Locate the cell with the specified text and output its (x, y) center coordinate. 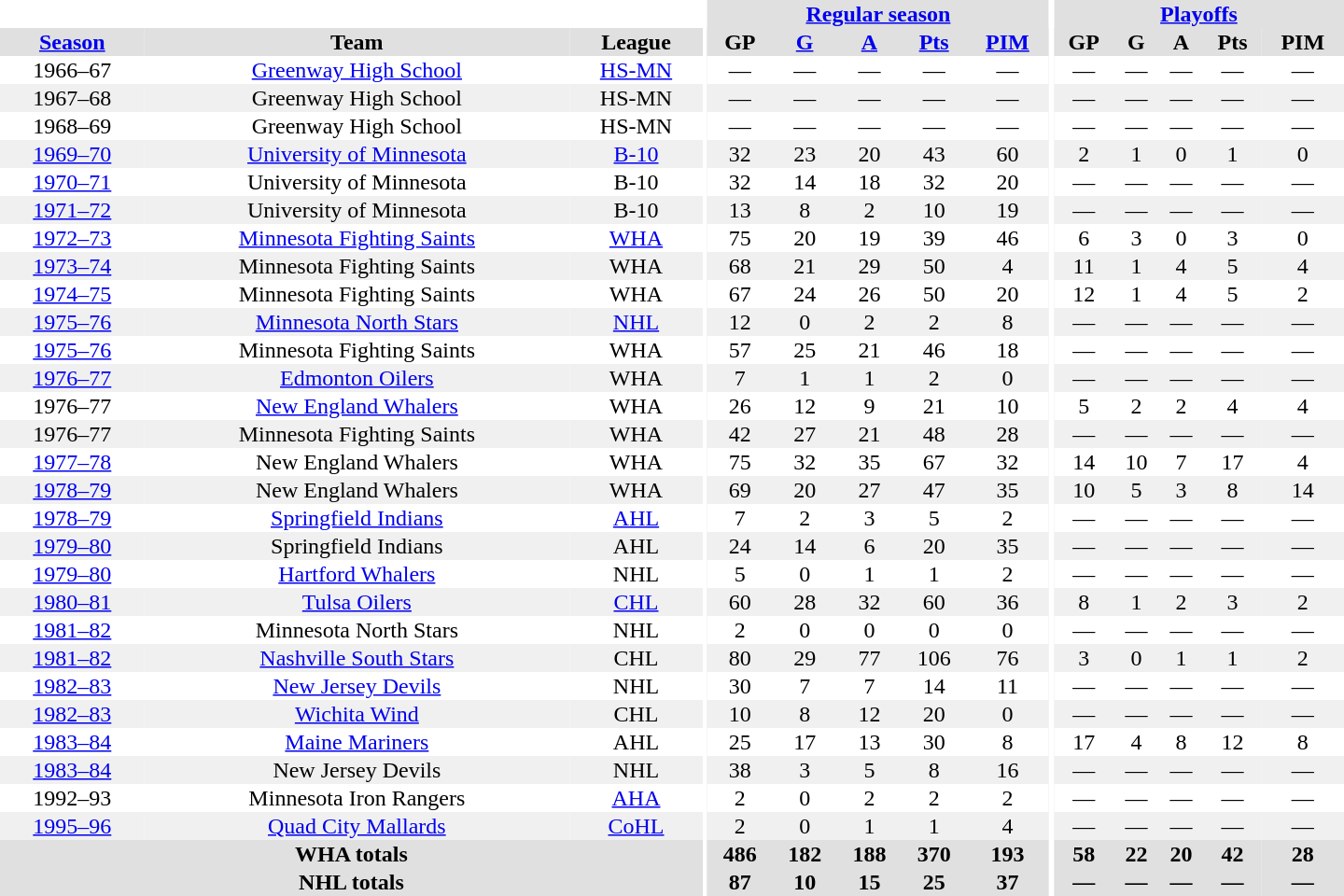
193 (1007, 854)
Nashville South Stars (357, 658)
WHA totals (351, 854)
1967–68 (73, 98)
188 (870, 854)
370 (933, 854)
15 (870, 882)
1992–93 (73, 798)
Hartford Whalers (357, 574)
Maine Mariners (357, 742)
1968–69 (73, 126)
68 (739, 266)
106 (933, 658)
Tulsa Oilers (357, 602)
Quad City Mallards (357, 826)
1971–72 (73, 210)
23 (805, 154)
38 (739, 770)
1974–75 (73, 294)
48 (933, 434)
57 (739, 350)
9 (870, 406)
1973–74 (73, 266)
Edmonton Oilers (357, 378)
Team (357, 42)
58 (1085, 854)
80 (739, 658)
182 (805, 854)
Wichita Wind (357, 714)
Minnesota Iron Rangers (357, 798)
37 (1007, 882)
Regular season (877, 14)
NHL totals (351, 882)
1977–78 (73, 462)
1995–96 (73, 826)
47 (933, 490)
Playoffs (1198, 14)
1972–73 (73, 238)
36 (1007, 602)
76 (1007, 658)
AHA (637, 798)
43 (933, 154)
1966–67 (73, 70)
69 (739, 490)
16 (1007, 770)
1969–70 (73, 154)
League (637, 42)
486 (739, 854)
Season (73, 42)
77 (870, 658)
1980–81 (73, 602)
1970–71 (73, 182)
22 (1136, 854)
CoHL (637, 826)
39 (933, 238)
87 (739, 882)
